Provide the [X, Y] coordinate of the cell's center where the given text is located.  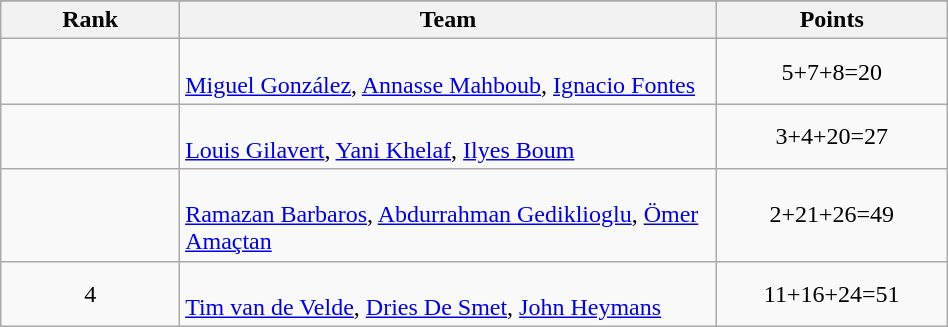
Louis Gilavert, Yani Khelaf, Ilyes Boum [448, 136]
2+21+26=49 [832, 215]
Ramazan Barbaros, Abdurrahman Gediklioglu, Ömer Amaçtan [448, 215]
Tim van de Velde, Dries De Smet, John Heymans [448, 294]
Points [832, 20]
Miguel González, Annasse Mahboub, Ignacio Fontes [448, 72]
3+4+20=27 [832, 136]
5+7+8=20 [832, 72]
11+16+24=51 [832, 294]
4 [90, 294]
Team [448, 20]
Rank [90, 20]
